Search for the cell housing the specified text and yield its (x, y) center coordinate. 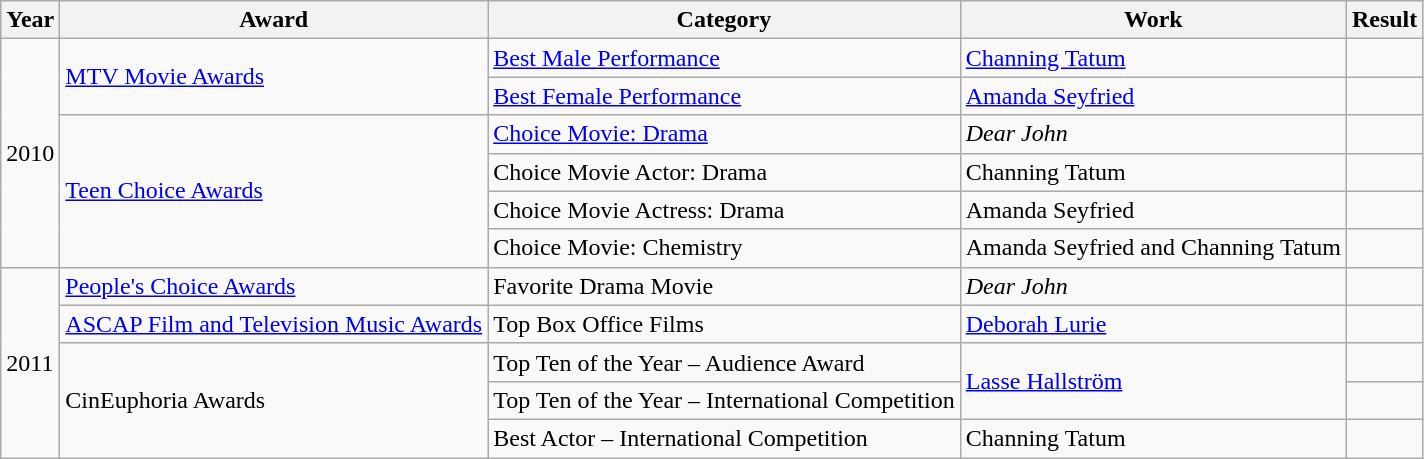
Category (724, 20)
Top Box Office Films (724, 324)
ASCAP Film and Television Music Awards (274, 324)
2011 (30, 362)
Award (274, 20)
Lasse Hallström (1153, 381)
Favorite Drama Movie (724, 286)
Top Ten of the Year – Audience Award (724, 362)
Deborah Lurie (1153, 324)
MTV Movie Awards (274, 77)
Best Actor – International Competition (724, 438)
Choice Movie: Chemistry (724, 248)
CinEuphoria Awards (274, 400)
Year (30, 20)
Amanda Seyfried and Channing Tatum (1153, 248)
Top Ten of the Year – International Competition (724, 400)
Best Female Performance (724, 96)
Choice Movie Actress: Drama (724, 210)
Choice Movie Actor: Drama (724, 172)
2010 (30, 153)
Choice Movie: Drama (724, 134)
Result (1384, 20)
People's Choice Awards (274, 286)
Teen Choice Awards (274, 191)
Best Male Performance (724, 58)
Work (1153, 20)
